For the text-containing cell, return its midpoint in [x, y] coordinate format. 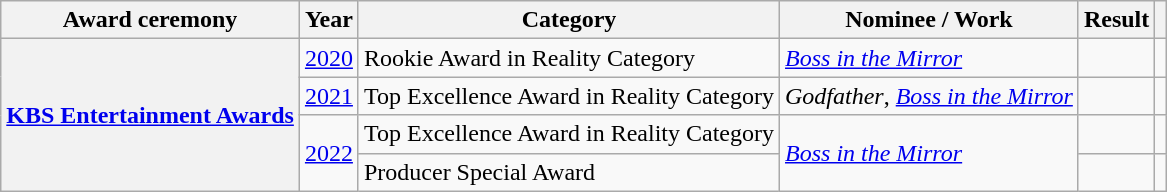
Award ceremony [150, 20]
Result [1116, 20]
2020 [328, 58]
KBS Entertainment Awards [150, 115]
2021 [328, 96]
Godfather, Boss in the Mirror [930, 96]
Category [568, 20]
Nominee / Work [930, 20]
Rookie Award in Reality Category [568, 58]
Year [328, 20]
2022 [328, 153]
Producer Special Award [568, 172]
